Return the (x, y) coordinate for the center point of the cell that contains the specified text.  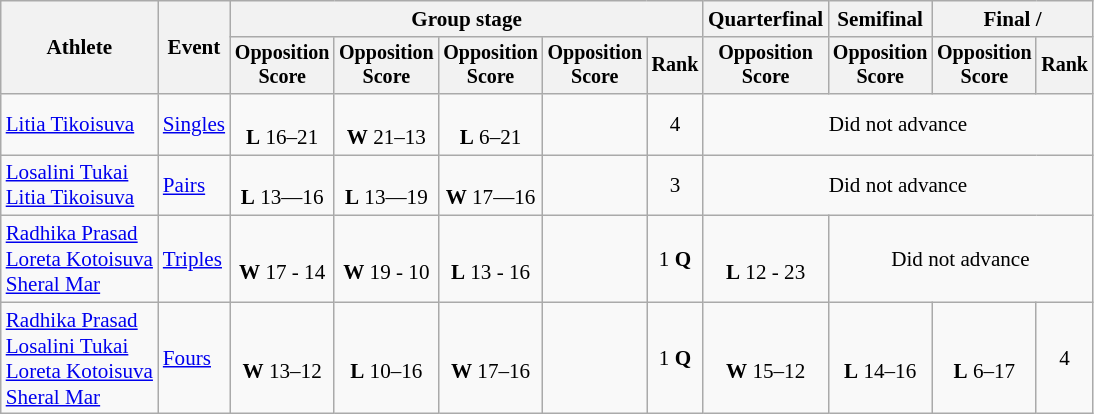
L 10–16 (386, 358)
L 13 - 16 (490, 259)
L 6–21 (490, 124)
L 12 - 23 (766, 259)
Singles (194, 124)
L 6–17 (984, 358)
Event (194, 48)
Radhika PrasadLosalini TukaiLoreta KotoisuvaSheral Mar (80, 358)
W 17―16 (490, 186)
Group stage (466, 18)
Losalini TukaiLitia Tikoisuva (80, 186)
W 21–13 (386, 124)
W 15–12 (766, 358)
W 13–12 (282, 358)
Athlete (80, 48)
Semifinal (880, 18)
Radhika PrasadLoreta KotoisuvaSheral Mar (80, 259)
W 19 - 10 (386, 259)
Final / (1012, 18)
Quarterfinal (766, 18)
Litia Tikoisuva (80, 124)
L 13―19 (386, 186)
Pairs (194, 186)
L 13―16 (282, 186)
W 17–16 (490, 358)
L 14–16 (880, 358)
W 17 - 14 (282, 259)
3 (675, 186)
L 16–21 (282, 124)
Triples (194, 259)
Fours (194, 358)
